Scan for the cell matching the given text and deliver its [X, Y] coordinate at center. 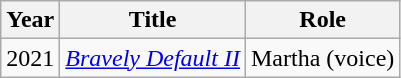
Year [30, 20]
Title [153, 20]
2021 [30, 58]
Role [322, 20]
Martha (voice) [322, 58]
Bravely Default II [153, 58]
